Extract the [x, y] coordinate from the center of the cell holding the provided text.  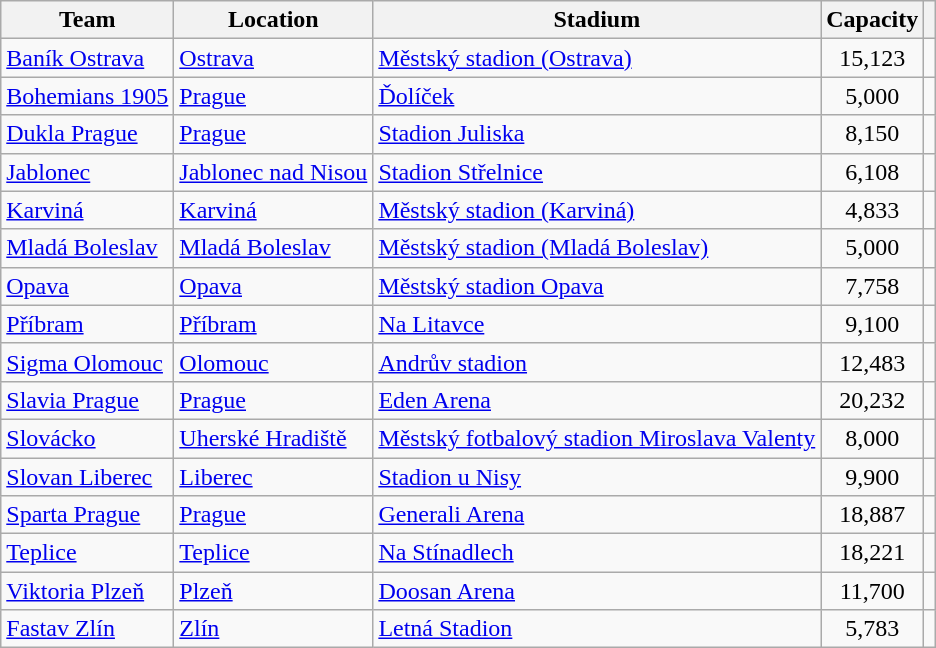
8,000 [872, 438]
Na Stínadlech [597, 553]
Městský fotbalový stadion Miroslava Valenty [597, 438]
Team [88, 20]
Capacity [872, 20]
8,150 [872, 134]
Letná Stadion [597, 629]
12,483 [872, 362]
Městský stadion (Karviná) [597, 210]
Slavia Prague [88, 400]
Doosan Arena [597, 591]
5,783 [872, 629]
Sparta Prague [88, 515]
11,700 [872, 591]
9,900 [872, 477]
Stadion Střelnice [597, 172]
6,108 [872, 172]
Slovácko [88, 438]
Dukla Prague [88, 134]
Na Litavce [597, 324]
15,123 [872, 58]
Sigma Olomouc [88, 362]
Plzeň [274, 591]
Bohemians 1905 [88, 96]
Městský stadion Opava [597, 286]
18,887 [872, 515]
Jablonec [88, 172]
Andrův stadion [597, 362]
7,758 [872, 286]
18,221 [872, 553]
Eden Arena [597, 400]
20,232 [872, 400]
Fastav Zlín [88, 629]
Městský stadion (Mladá Boleslav) [597, 248]
Location [274, 20]
Stadium [597, 20]
Generali Arena [597, 515]
Městský stadion (Ostrava) [597, 58]
Ostrava [274, 58]
9,100 [872, 324]
Slovan Liberec [88, 477]
Ďolíček [597, 96]
Jablonec nad Nisou [274, 172]
Uherské Hradiště [274, 438]
4,833 [872, 210]
Viktoria Plzeň [88, 591]
Stadion u Nisy [597, 477]
Baník Ostrava [88, 58]
Stadion Juliska [597, 134]
Zlín [274, 629]
Olomouc [274, 362]
Liberec [274, 477]
